Identify which cell holds the provided text, then report its [x, y] central coordinate. 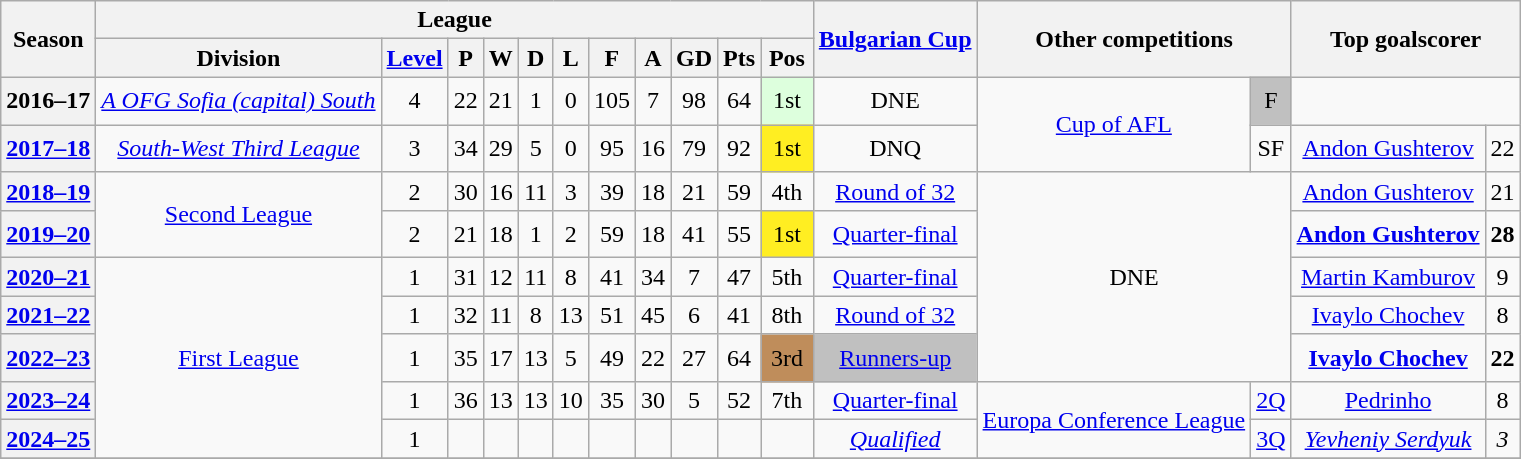
27 [694, 358]
W [500, 58]
9 [1502, 277]
Top goalscorer [1406, 39]
98 [694, 101]
2023–24 [48, 401]
2021–22 [48, 315]
51 [612, 315]
SF [1271, 149]
7th [788, 401]
Martin Kamburov [1388, 277]
2017–18 [48, 149]
47 [740, 277]
2016–17 [48, 101]
D [536, 58]
4 [414, 101]
10 [570, 401]
17 [500, 358]
Other competitions [1134, 39]
3Q [1271, 439]
Season [48, 39]
105 [612, 101]
8th [788, 315]
2020–21 [48, 277]
55 [740, 234]
A [652, 58]
DNQ [895, 149]
2Q [1271, 401]
36 [466, 401]
45 [652, 315]
2018–19 [48, 191]
Cup of AFL [1114, 124]
12 [500, 277]
P [466, 58]
Pts [740, 58]
A OFG Sofia (capital) South [238, 101]
Pos [788, 58]
Second League [238, 215]
Division [238, 58]
5th [788, 277]
Yevheniy Serdyuk [1388, 439]
Level [414, 58]
2024–25 [48, 439]
28 [1502, 234]
Bulgarian Cup [895, 39]
2019–20 [48, 234]
Europa Conference League [1114, 420]
6 [694, 315]
79 [694, 149]
95 [612, 149]
52 [740, 401]
29 [500, 149]
League [454, 20]
31 [466, 277]
49 [612, 358]
4th [788, 191]
South-West Third League [238, 149]
32 [466, 315]
Qualified [895, 439]
GD [694, 58]
Runners-up [895, 358]
L [570, 58]
First League [238, 358]
39 [612, 191]
2022–23 [48, 358]
Pedrinho [1388, 401]
3rd [788, 358]
92 [740, 149]
